Locate the cell with the specified text and output its (x, y) center coordinate. 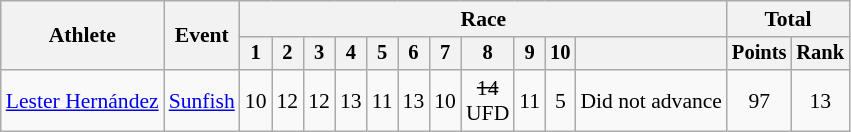
Rank (820, 54)
2 (288, 54)
Did not advance (651, 100)
Lester Hernández (82, 100)
Race (484, 19)
Event (202, 36)
6 (414, 54)
9 (530, 54)
Sunfish (202, 100)
3 (319, 54)
8 (488, 54)
Total (788, 19)
14UFD (488, 100)
Points (759, 54)
Athlete (82, 36)
7 (445, 54)
97 (759, 100)
4 (351, 54)
1 (256, 54)
